Find where the given text appears and provide that cell's center as [x, y] coordinate. 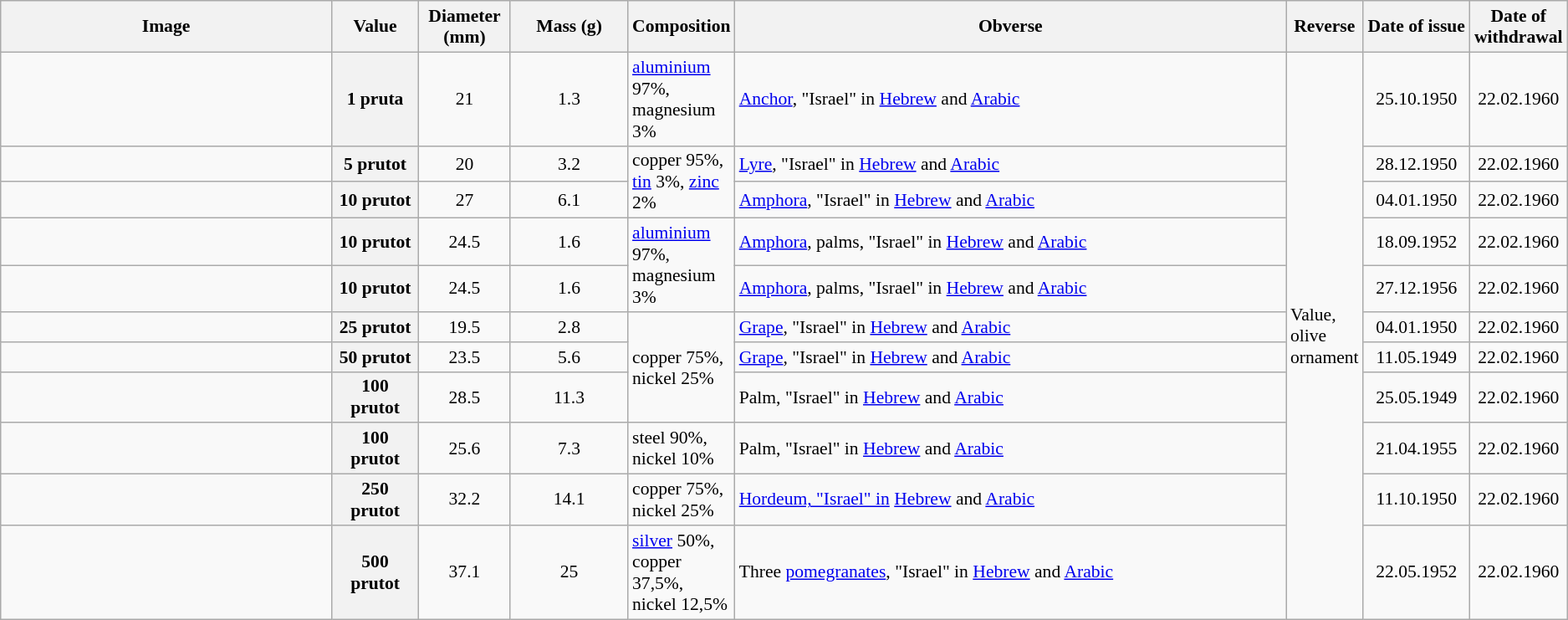
37.1 [465, 572]
Amphora, "Israel" in Hebrew and Arabic [1010, 201]
steel 90%, nickel 10% [682, 448]
Lyre, "Israel" in Hebrew and Arabic [1010, 164]
11.3 [569, 397]
Date of issue [1417, 27]
Value [375, 27]
5.6 [569, 357]
6.1 [569, 201]
50 prutot [375, 357]
27.12.1956 [1417, 289]
Hordeum, "Israel" in Hebrew and Arabic [1010, 500]
3.2 [569, 164]
32.2 [465, 500]
22.05.1952 [1417, 572]
11.10.1950 [1417, 500]
27 [465, 201]
Reverse [1325, 27]
Anchor, "Israel" in Hebrew and Arabic [1010, 99]
7.3 [569, 448]
14.1 [569, 500]
Diameter (mm) [465, 27]
Composition [682, 27]
28.5 [465, 397]
21.04.1955 [1417, 448]
1.3 [569, 99]
Obverse [1010, 27]
Three pomegranates, "Israel" in Hebrew and Arabic [1010, 572]
20 [465, 164]
Mass (g) [569, 27]
25 prutot [375, 327]
25.10.1950 [1417, 99]
1 pruta [375, 99]
5 prutot [375, 164]
250 prutot [375, 500]
Value, olive ornament [1325, 336]
Date of withdrawal [1519, 27]
Image [166, 27]
copper 95%, tin 3%, zinc 2% [682, 182]
21 [465, 99]
500 prutot [375, 572]
25 [569, 572]
11.05.1949 [1417, 357]
2.8 [569, 327]
25.6 [465, 448]
23.5 [465, 357]
25.05.1949 [1417, 397]
19.5 [465, 327]
18.09.1952 [1417, 242]
silver 50%, copper 37,5%, nickel 12,5% [682, 572]
28.12.1950 [1417, 164]
